Return (x, y) of the center of cell containing provided text 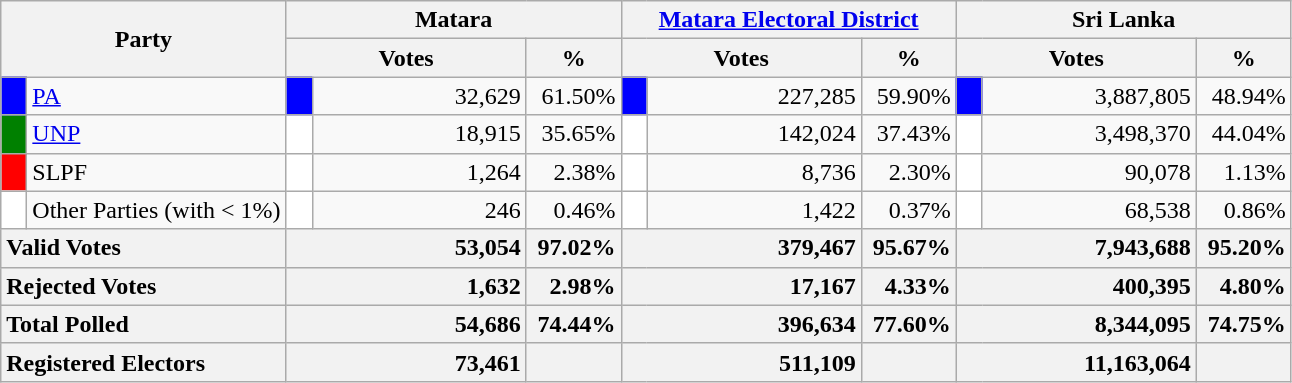
2.98% (574, 286)
1.13% (1244, 172)
73,461 (406, 362)
2.38% (574, 172)
11,163,064 (1076, 362)
1,422 (754, 210)
68,538 (1089, 210)
77.60% (908, 324)
Other Parties (with < 1%) (156, 210)
Sri Lanka (1124, 20)
396,634 (741, 324)
2.30% (908, 172)
3,498,370 (1089, 134)
Matara (454, 20)
Party (144, 39)
37.43% (908, 134)
8,344,095 (1076, 324)
32,629 (419, 96)
90,078 (1089, 172)
4.80% (1244, 286)
95.67% (908, 248)
0.46% (574, 210)
61.50% (574, 96)
400,395 (1076, 286)
35.65% (574, 134)
1,632 (406, 286)
97.02% (574, 248)
246 (419, 210)
0.86% (1244, 210)
227,285 (754, 96)
UNP (156, 134)
18,915 (419, 134)
Matara Electoral District (788, 20)
Total Polled (144, 324)
3,887,805 (1089, 96)
54,686 (406, 324)
Rejected Votes (144, 286)
48.94% (1244, 96)
511,109 (741, 362)
95.20% (1244, 248)
SLPF (156, 172)
PA (156, 96)
1,264 (419, 172)
74.44% (574, 324)
44.04% (1244, 134)
0.37% (908, 210)
4.33% (908, 286)
59.90% (908, 96)
8,736 (754, 172)
379,467 (741, 248)
Valid Votes (144, 248)
74.75% (1244, 324)
53,054 (406, 248)
142,024 (754, 134)
7,943,688 (1076, 248)
Registered Electors (144, 362)
17,167 (741, 286)
